Return (X, Y) of the center of cell containing provided text 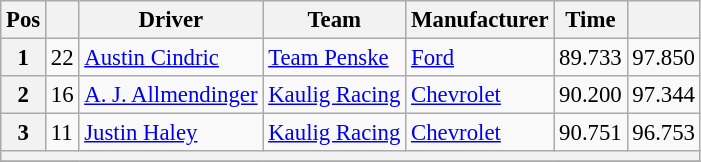
1 (24, 58)
Team (334, 20)
90.200 (590, 95)
Austin Cindric (171, 58)
Justin Haley (171, 133)
2 (24, 95)
Driver (171, 20)
3 (24, 133)
97.344 (664, 95)
Team Penske (334, 58)
90.751 (590, 133)
22 (62, 58)
11 (62, 133)
A. J. Allmendinger (171, 95)
96.753 (664, 133)
97.850 (664, 58)
89.733 (590, 58)
Manufacturer (480, 20)
16 (62, 95)
Ford (480, 58)
Pos (24, 20)
Time (590, 20)
